Search for the cell housing the specified text and yield its [X, Y] center coordinate. 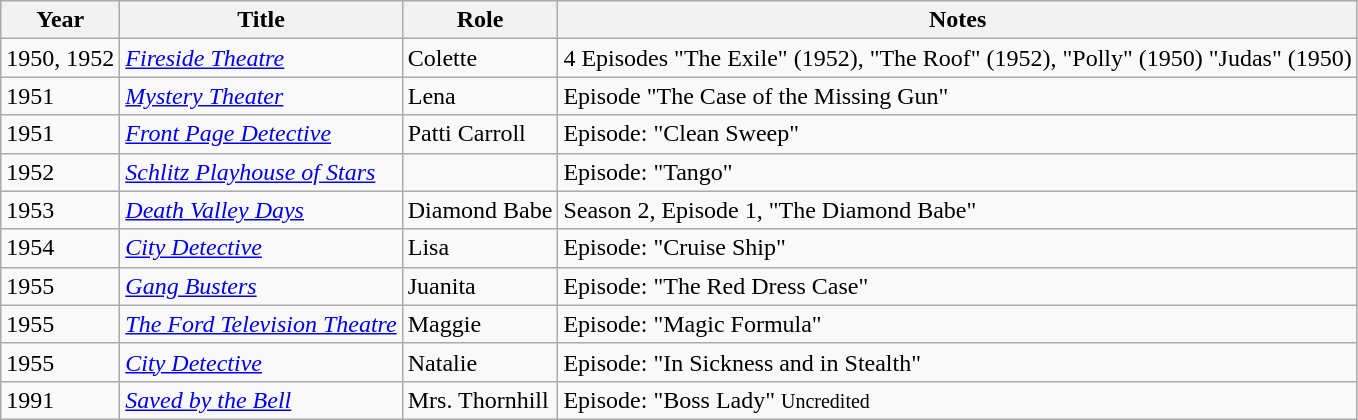
Juanita [480, 286]
Episode: "The Red Dress Case" [958, 286]
Colette [480, 58]
Lena [480, 96]
1950, 1952 [60, 58]
Episode: "Magic Formula" [958, 324]
Episode: "Cruise Ship" [958, 248]
Episode: "Boss Lady" Uncredited [958, 400]
Schlitz Playhouse of Stars [261, 172]
Mystery Theater [261, 96]
Natalie [480, 362]
Role [480, 20]
Maggie [480, 324]
Year [60, 20]
Fireside Theatre [261, 58]
Notes [958, 20]
Episode: "Tango" [958, 172]
Episode: "In Sickness and in Stealth" [958, 362]
Gang Busters [261, 286]
Mrs. Thornhill [480, 400]
Lisa [480, 248]
Title [261, 20]
Saved by the Bell [261, 400]
Episode: "Clean Sweep" [958, 134]
4 Episodes "The Exile" (1952), "The Roof" (1952), "Polly" (1950) "Judas" (1950) [958, 58]
Diamond Babe [480, 210]
1991 [60, 400]
Episode "The Case of the Missing Gun" [958, 96]
The Ford Television Theatre [261, 324]
Front Page Detective [261, 134]
1953 [60, 210]
1954 [60, 248]
Season 2, Episode 1, "The Diamond Babe" [958, 210]
1952 [60, 172]
Patti Carroll [480, 134]
Death Valley Days [261, 210]
